Provide the (x, y) coordinate of the cell's center where the given text is located.  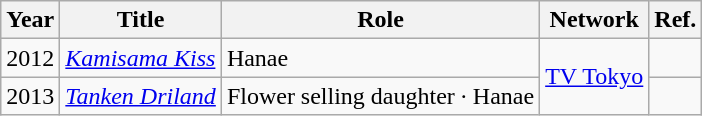
Title (141, 20)
Hanae (380, 58)
Tanken Driland (141, 96)
Year (30, 20)
2012 (30, 58)
Kamisama Kiss (141, 58)
Flower selling daughter · Hanae (380, 96)
Role (380, 20)
2013 (30, 96)
Ref. (676, 20)
TV Tokyo (594, 77)
Network (594, 20)
